Return [X, Y] of the center of cell containing provided text 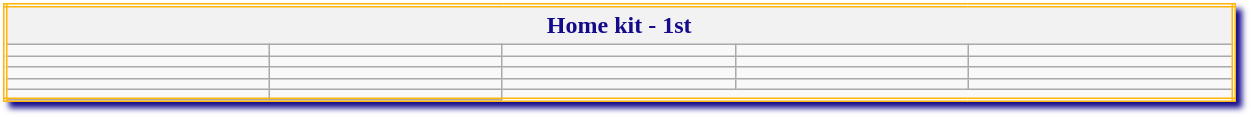
Home kit - 1st [619, 25]
